Output the (x, y) coordinate of the center of the cell containing the given text.  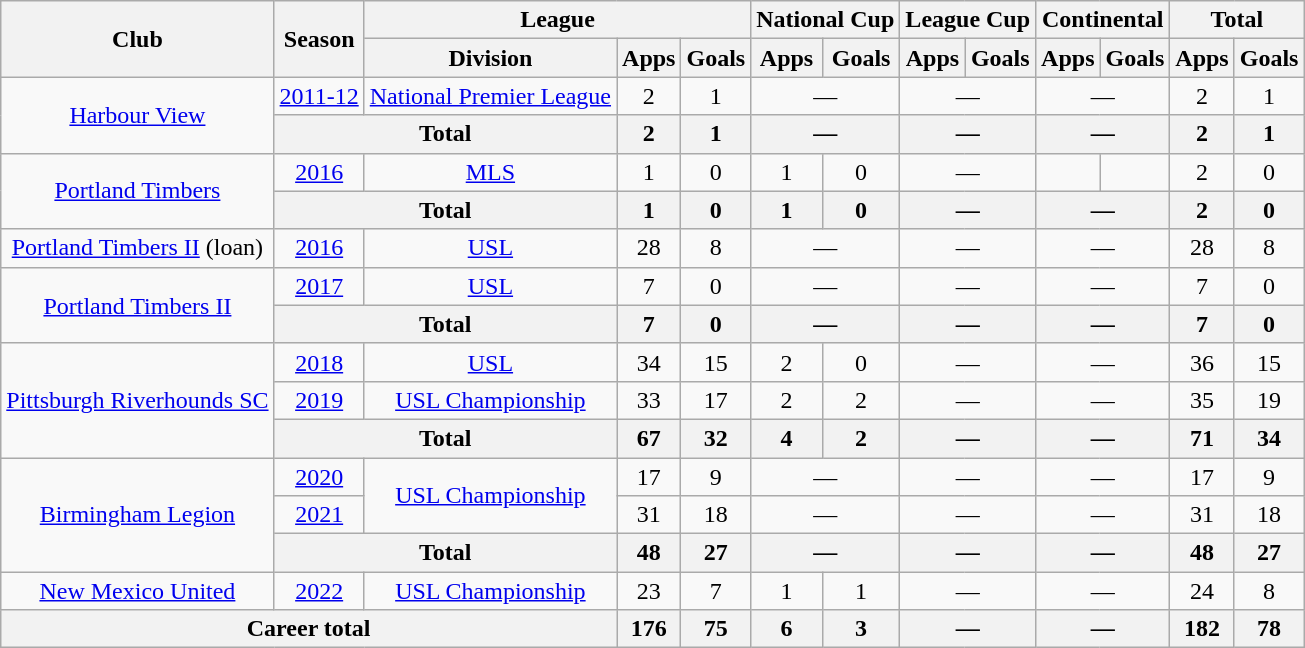
32 (716, 438)
Career total (309, 629)
182 (1202, 629)
2021 (319, 515)
Portland Timbers II (loan) (138, 248)
2022 (319, 591)
Birmingham Legion (138, 515)
National Premier League (490, 96)
2018 (319, 362)
League Cup (968, 20)
Division (490, 58)
Season (319, 39)
71 (1202, 438)
35 (1202, 400)
New Mexico United (138, 591)
23 (649, 591)
36 (1202, 362)
2020 (319, 477)
78 (1269, 629)
Pittsburgh Riverhounds SC (138, 400)
75 (716, 629)
4 (787, 438)
176 (649, 629)
Portland Timbers (138, 191)
6 (787, 629)
MLS (490, 172)
2019 (319, 400)
League (557, 20)
2017 (319, 286)
2011-12 (319, 96)
24 (1202, 591)
National Cup (826, 20)
33 (649, 400)
3 (861, 629)
19 (1269, 400)
Portland Timbers II (138, 305)
Continental (1103, 20)
Club (138, 39)
67 (649, 438)
Harbour View (138, 115)
